Capture the cell that displays the provided text and extract its (X, Y) central coordinate. 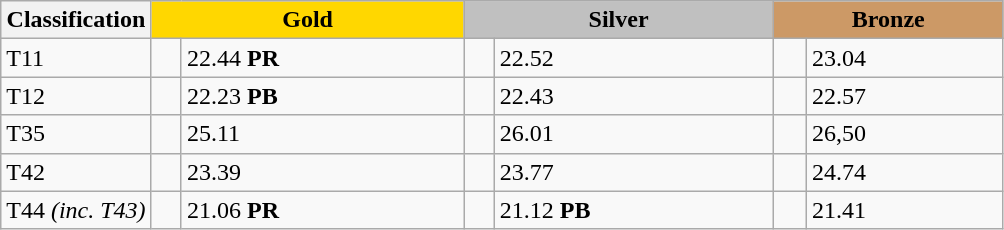
26.01 (634, 134)
T12 (76, 96)
24.74 (906, 172)
21.06 PR (322, 210)
Classification (76, 20)
23.39 (322, 172)
T35 (76, 134)
23.04 (906, 58)
22.52 (634, 58)
T11 (76, 58)
T42 (76, 172)
23.77 (634, 172)
Gold (308, 20)
21.41 (906, 210)
22.43 (634, 96)
21.12 PB (634, 210)
25.11 (322, 134)
22.44 PR (322, 58)
Bronze (888, 20)
22.23 PB (322, 96)
T44 (inc. T43) (76, 210)
22.57 (906, 96)
26,50 (906, 134)
Silver (618, 20)
